Return the (X, Y) coordinate for the center point of the cell that contains the specified text.  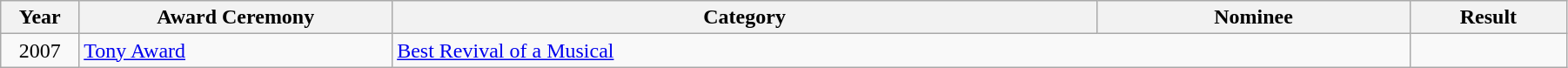
Tony Award (236, 51)
Category (745, 17)
Year (40, 17)
Award Ceremony (236, 17)
Nominee (1254, 17)
Result (1488, 17)
2007 (40, 51)
Best Revival of a Musical (901, 51)
